For the text-containing cell, return its midpoint in [x, y] coordinate format. 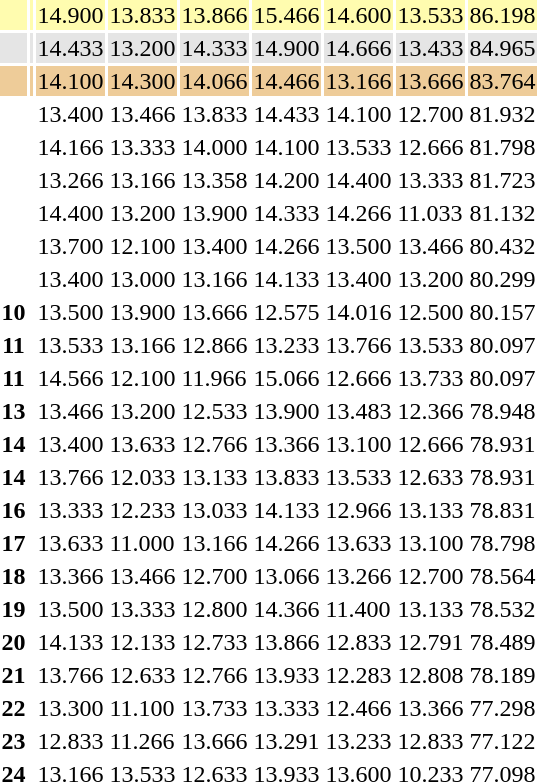
78.489 [502, 642]
18 [14, 576]
11.400 [358, 609]
14.366 [286, 609]
77.298 [502, 708]
14.016 [358, 312]
14.066 [214, 81]
80.299 [502, 279]
13.933 [286, 675]
78.831 [502, 510]
78.798 [502, 543]
81.932 [502, 114]
22 [14, 708]
78.564 [502, 576]
14.300 [142, 81]
13.358 [214, 180]
12.966 [358, 510]
23 [14, 741]
78.532 [502, 609]
12.366 [430, 411]
12.575 [286, 312]
12.466 [358, 708]
14.466 [286, 81]
12.808 [430, 675]
77.122 [502, 741]
15.066 [286, 378]
14.166 [70, 147]
21 [14, 675]
14.000 [214, 147]
11.033 [430, 213]
78.948 [502, 411]
12.866 [214, 345]
14.666 [358, 48]
78.189 [502, 675]
16 [14, 510]
13.066 [286, 576]
20 [14, 642]
13.300 [70, 708]
12.233 [142, 510]
11.266 [142, 741]
13.700 [70, 246]
13.483 [358, 411]
14.600 [358, 15]
11.100 [142, 708]
12.133 [142, 642]
14.566 [70, 378]
12.533 [214, 411]
13.291 [286, 741]
13.433 [430, 48]
11.000 [142, 543]
83.764 [502, 81]
12.500 [430, 312]
12.791 [430, 642]
80.157 [502, 312]
81.723 [502, 180]
19 [14, 609]
13.000 [142, 279]
12.800 [214, 609]
10 [14, 312]
12.033 [142, 477]
86.198 [502, 15]
80.432 [502, 246]
84.965 [502, 48]
17 [14, 543]
14.200 [286, 180]
11.966 [214, 378]
13.033 [214, 510]
15.466 [286, 15]
81.798 [502, 147]
81.132 [502, 213]
12.283 [358, 675]
13 [14, 411]
12.733 [214, 642]
